Return (x, y) of the center of cell containing provided text 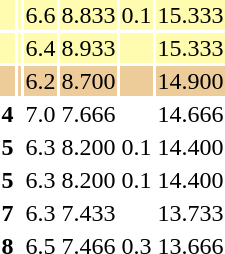
13.733 (190, 213)
7.666 (88, 114)
7 (8, 213)
8.700 (88, 81)
8.833 (88, 15)
7.433 (88, 213)
6.6 (40, 15)
6.4 (40, 48)
4 (8, 114)
14.900 (190, 81)
7.0 (40, 114)
14.666 (190, 114)
6.2 (40, 81)
8.933 (88, 48)
